Detect which cell encompasses the target text, then output its (X, Y) center coordinate. 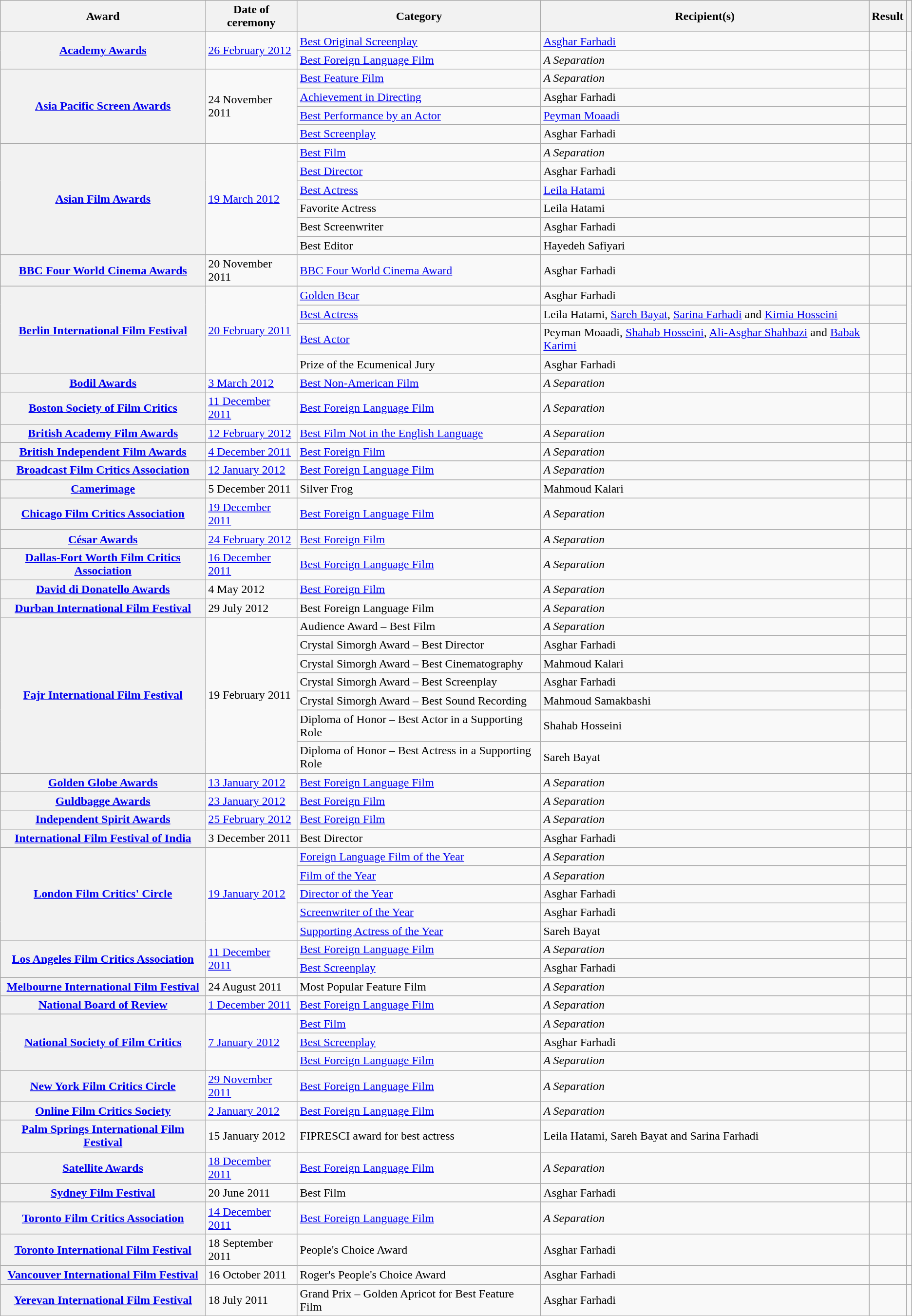
Foreign Language Film of the Year (419, 857)
18 December 2011 (251, 1167)
20 February 2011 (251, 330)
5 December 2011 (251, 489)
3 March 2012 (251, 383)
Best Actor (419, 339)
National Board of Review (103, 1005)
29 November 2011 (251, 1086)
Toronto Film Critics Association (103, 1218)
19 February 2011 (251, 695)
Result (888, 17)
Mahmoud Samakbashi (705, 701)
Golden Globe Awards (103, 782)
Leila Hatami, Sareh Bayat and Sarina Farhadi (705, 1136)
Crystal Simorgh Award – Best Sound Recording (419, 701)
Guldbagge Awards (103, 801)
24 November 2011 (251, 106)
Durban International Film Festival (103, 608)
Crystal Simorgh Award – Best Screenplay (419, 682)
4 December 2011 (251, 452)
BBC Four World Cinema Awards (103, 271)
Director of the Year (419, 894)
12 February 2012 (251, 433)
David di Donatello Awards (103, 589)
Category (419, 17)
14 December 2011 (251, 1218)
Recipient(s) (705, 17)
4 May 2012 (251, 589)
Best Film Not in the English Language (419, 433)
Diploma of Honor – Best Actor in a Supporting Role (419, 726)
Chicago Film Critics Association (103, 514)
Date of ceremony (251, 17)
Peyman Moaadi (705, 115)
Los Angeles Film Critics Association (103, 959)
New York Film Critics Circle (103, 1086)
Golden Bear (419, 296)
18 July 2011 (251, 1300)
BBC Four World Cinema Award (419, 271)
Hayedeh Safiyari (705, 245)
Palm Springs International Film Festival (103, 1136)
24 August 2011 (251, 987)
Crystal Simorgh Award – Best Director (419, 645)
19 January 2012 (251, 894)
19 December 2011 (251, 514)
Vancouver International Film Festival (103, 1275)
FIPRESCI award for best actress (419, 1136)
Silver Frog (419, 489)
Prize of the Ecumenical Jury (419, 364)
National Society of Film Critics (103, 1042)
People's Choice Award (419, 1249)
3 December 2011 (251, 838)
Supporting Actress of the Year (419, 931)
Roger's People's Choice Award (419, 1275)
British Academy Film Awards (103, 433)
Best Non-American Film (419, 383)
Film of the Year (419, 875)
26 February 2012 (251, 51)
Peyman Moaadi, Shahab Hosseini, Ali-Asghar Shahbazi and Babak Karimi (705, 339)
2 January 2012 (251, 1111)
Satellite Awards (103, 1167)
International Film Festival of India (103, 838)
16 December 2011 (251, 564)
Yerevan International Film Festival (103, 1300)
Asia Pacific Screen Awards (103, 106)
Favorite Actress (419, 208)
13 January 2012 (251, 782)
29 July 2012 (251, 608)
Audience Award – Best Film (419, 627)
Shahab Hosseini (705, 726)
23 January 2012 (251, 801)
Achievement in Directing (419, 97)
Boston Society of Film Critics (103, 408)
César Awards (103, 539)
Grand Prix – Golden Apricot for Best Feature Film (419, 1300)
20 June 2011 (251, 1193)
Best Original Screenplay (419, 41)
Leila Hatami, Sareh Bayat, Sarina Farhadi and Kimia Hosseini (705, 314)
16 October 2011 (251, 1275)
Asian Film Awards (103, 199)
Camerimage (103, 489)
19 March 2012 (251, 199)
Sydney Film Festival (103, 1193)
20 November 2011 (251, 271)
1 December 2011 (251, 1005)
18 September 2011 (251, 1249)
24 February 2012 (251, 539)
London Film Critics' Circle (103, 894)
Academy Awards (103, 51)
Best Feature Film (419, 78)
Melbourne International Film Festival (103, 987)
7 January 2012 (251, 1042)
Crystal Simorgh Award – Best Cinematography (419, 664)
Fajr International Film Festival (103, 695)
Dallas-Fort Worth Film Critics Association (103, 564)
12 January 2012 (251, 470)
Online Film Critics Society (103, 1111)
Award (103, 17)
Toronto International Film Festival (103, 1249)
Best Performance by an Actor (419, 115)
Diploma of Honor – Best Actress in a Supporting Role (419, 757)
15 January 2012 (251, 1136)
Best Editor (419, 245)
British Independent Film Awards (103, 452)
25 February 2012 (251, 820)
Screenwriter of the Year (419, 912)
Most Popular Feature Film (419, 987)
Berlin International Film Festival (103, 330)
Bodil Awards (103, 383)
Independent Spirit Awards (103, 820)
Broadcast Film Critics Association (103, 470)
Best Screenwriter (419, 227)
